Locate the cell with the specified text and output its (X, Y) center coordinate. 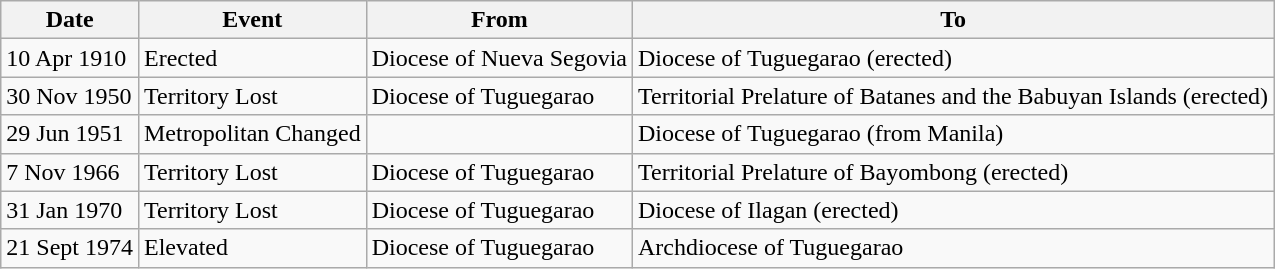
Archdiocese of Tuguegarao (954, 248)
Diocese of Nueva Segovia (499, 58)
Metropolitan Changed (252, 134)
Event (252, 20)
30 Nov 1950 (70, 96)
10 Apr 1910 (70, 58)
29 Jun 1951 (70, 134)
Elevated (252, 248)
Territorial Prelature of Batanes and the Babuyan Islands (erected) (954, 96)
From (499, 20)
31 Jan 1970 (70, 210)
Territorial Prelature of Bayombong (erected) (954, 172)
To (954, 20)
Date (70, 20)
Diocese of Tuguegarao (erected) (954, 58)
Diocese of Ilagan (erected) (954, 210)
Erected (252, 58)
21 Sept 1974 (70, 248)
7 Nov 1966 (70, 172)
Diocese of Tuguegarao (from Manila) (954, 134)
